Find where the given text appears and provide that cell's center as [x, y] coordinate. 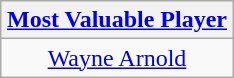
Most Valuable Player [116, 20]
Wayne Arnold [116, 58]
